Output the [X, Y] coordinate of the center of the cell containing the given text.  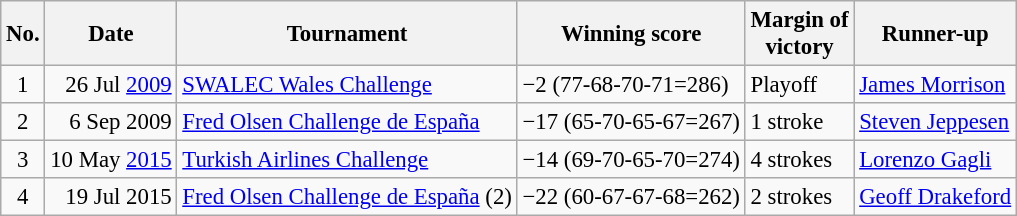
Tournament [347, 34]
Turkish Airlines Challenge [347, 160]
1 stroke [800, 122]
Margin ofvictory [800, 34]
6 Sep 2009 [111, 122]
Fred Olsen Challenge de España (2) [347, 197]
SWALEC Wales Challenge [347, 85]
10 May 2015 [111, 160]
4 strokes [800, 160]
3 [23, 160]
−14 (69-70-65-70=274) [631, 160]
−2 (77-68-70-71=286) [631, 85]
James Morrison [936, 85]
19 Jul 2015 [111, 197]
26 Jul 2009 [111, 85]
1 [23, 85]
Geoff Drakeford [936, 197]
Fred Olsen Challenge de España [347, 122]
Winning score [631, 34]
No. [23, 34]
Playoff [800, 85]
Runner-up [936, 34]
2 [23, 122]
Steven Jeppesen [936, 122]
−22 (60-67-67-68=262) [631, 197]
−17 (65-70-65-67=267) [631, 122]
2 strokes [800, 197]
Lorenzo Gagli [936, 160]
4 [23, 197]
Date [111, 34]
